Detect which cell encompasses the target text, then output its [x, y] center coordinate. 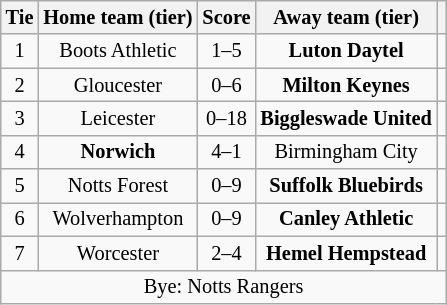
2 [20, 85]
Tie [20, 17]
Suffolk Bluebirds [346, 186]
Bye: Notts Rangers [224, 287]
4 [20, 152]
0–6 [226, 85]
Hemel Hempstead [346, 253]
Home team (tier) [118, 17]
Luton Daytel [346, 51]
Milton Keynes [346, 85]
Worcester [118, 253]
Boots Athletic [118, 51]
5 [20, 186]
Norwich [118, 152]
Canley Athletic [346, 219]
Wolverhampton [118, 219]
1 [20, 51]
Score [226, 17]
Birmingham City [346, 152]
6 [20, 219]
Biggleswade United [346, 118]
Away team (tier) [346, 17]
4–1 [226, 152]
Leicester [118, 118]
2–4 [226, 253]
3 [20, 118]
Gloucester [118, 85]
1–5 [226, 51]
Notts Forest [118, 186]
7 [20, 253]
0–18 [226, 118]
